From the cell containing the given text, extract its center point as (X, Y) coordinate. 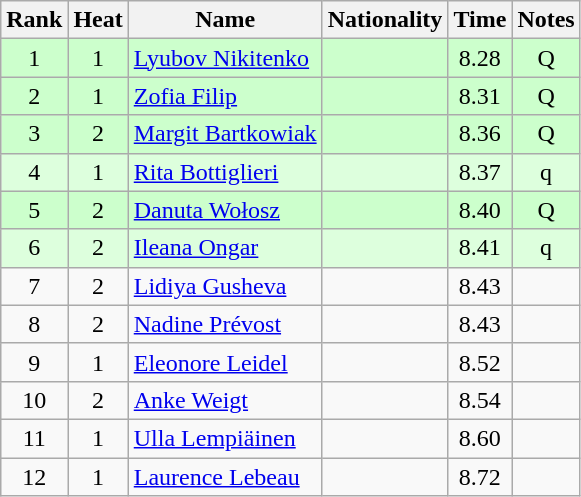
Laurence Lebeau (225, 477)
Danuta Wołosz (225, 210)
Heat (98, 20)
8.52 (480, 362)
Lidiya Gusheva (225, 286)
8.31 (480, 96)
8.40 (480, 210)
7 (34, 286)
5 (34, 210)
Nadine Prévost (225, 324)
Name (225, 20)
9 (34, 362)
8.60 (480, 438)
Ileana Ongar (225, 248)
8.41 (480, 248)
Rank (34, 20)
Time (480, 20)
Eleonore Leidel (225, 362)
Lyubov Nikitenko (225, 58)
11 (34, 438)
Zofia Filip (225, 96)
8 (34, 324)
Rita Bottiglieri (225, 172)
3 (34, 134)
8.72 (480, 477)
Margit Bartkowiak (225, 134)
4 (34, 172)
8.37 (480, 172)
Ulla Lempiäinen (225, 438)
12 (34, 477)
8.36 (480, 134)
8.54 (480, 400)
10 (34, 400)
Notes (546, 20)
Nationality (385, 20)
6 (34, 248)
8.28 (480, 58)
Anke Weigt (225, 400)
